Capture the cell that displays the provided text and extract its (X, Y) central coordinate. 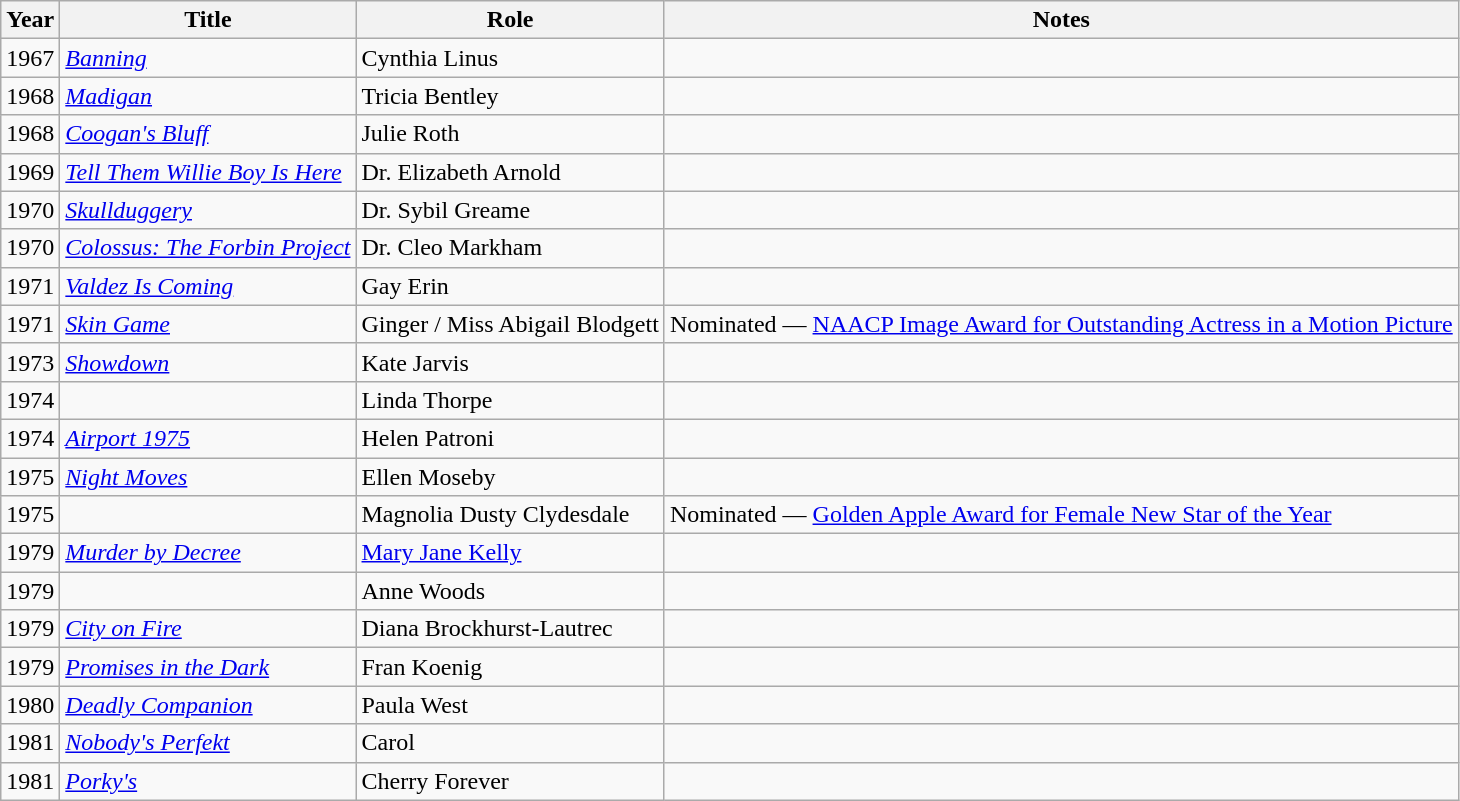
Nominated — Golden Apple Award for Female New Star of the Year (1061, 515)
Dr. Sybil Greame (510, 210)
Year (30, 20)
Notes (1061, 20)
Colossus: The Forbin Project (208, 248)
Showdown (208, 362)
Night Moves (208, 477)
1969 (30, 172)
Linda Thorpe (510, 400)
Fran Koenig (510, 667)
Anne Woods (510, 591)
Gay Erin (510, 286)
Coogan's Bluff (208, 134)
Promises in the Dark (208, 667)
Airport 1975 (208, 438)
Valdez Is Coming (208, 286)
1973 (30, 362)
Porky's (208, 781)
Cynthia Linus (510, 58)
Skin Game (208, 324)
Dr. Cleo Markham (510, 248)
Mary Jane Kelly (510, 553)
Magnolia Dusty Clydesdale (510, 515)
Tricia Bentley (510, 96)
Diana Brockhurst-Lautrec (510, 629)
Julie Roth (510, 134)
Dr. Elizabeth Arnold (510, 172)
Skullduggery (208, 210)
Cherry Forever (510, 781)
Madigan (208, 96)
Banning (208, 58)
Murder by Decree (208, 553)
Tell Them Willie Boy Is Here (208, 172)
Nominated — NAACP Image Award for Outstanding Actress in a Motion Picture (1061, 324)
Role (510, 20)
Title (208, 20)
Kate Jarvis (510, 362)
Helen Patroni (510, 438)
City on Fire (208, 629)
Paula West (510, 705)
Nobody's Perfekt (208, 743)
Carol (510, 743)
Ellen Moseby (510, 477)
1967 (30, 58)
Ginger / Miss Abigail Blodgett (510, 324)
Deadly Companion (208, 705)
1980 (30, 705)
